Return the [X, Y] coordinate for the center point of the cell that contains the specified text.  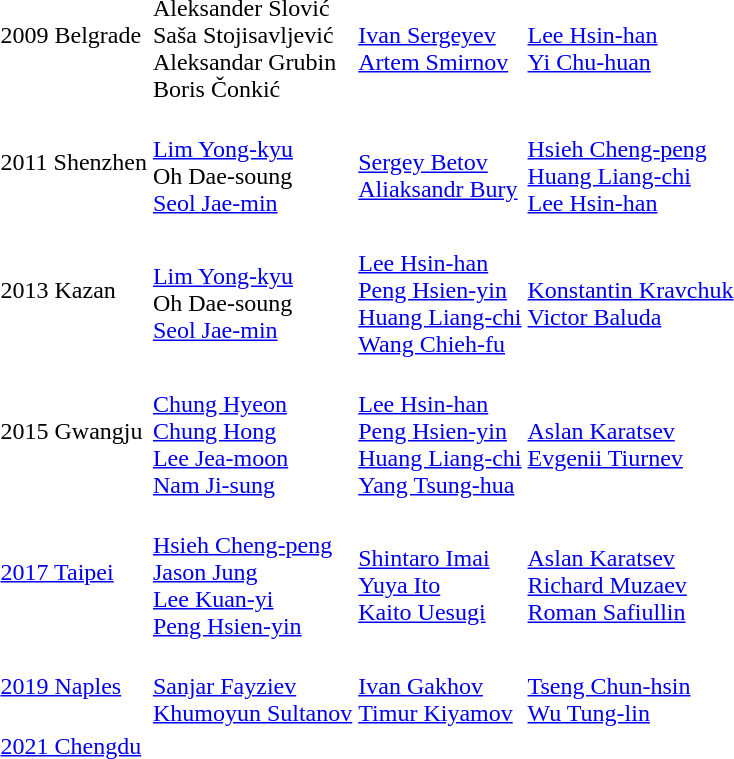
Lee Hsin-hanPeng Hsien-yinHuang Liang-chiYang Tsung-hua [440, 431]
Ivan GakhovTimur Kiyamov [440, 686]
Hsieh Cheng-pengJason JungLee Kuan-yiPeng Hsien-yin [252, 572]
Sanjar FayzievKhumoyun Sultanov [252, 686]
Sergey BetovAliaksandr Bury [440, 162]
Chung HyeonChung HongLee Jea-moonNam Ji-sung [252, 431]
Lee Hsin-hanPeng Hsien-yinHuang Liang-chiWang Chieh-fu [440, 290]
Shintaro ImaiYuya ItoKaito Uesugi [440, 572]
